Return the [x, y] coordinate for the center point of the cell that contains the specified text.  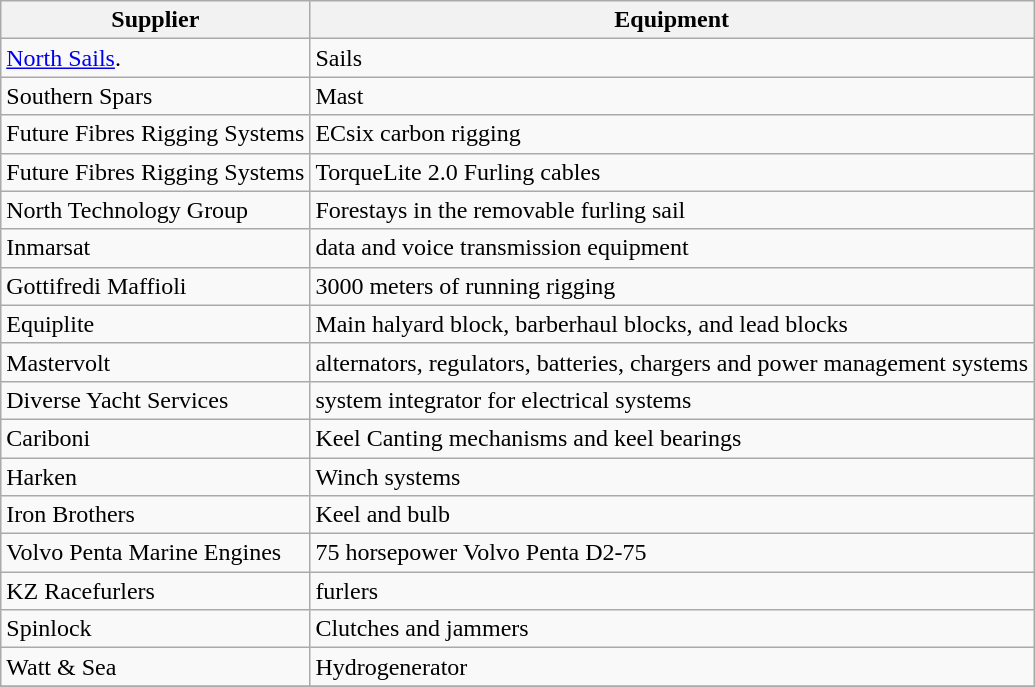
Harken [156, 477]
Forestays in the removable furling sail [672, 210]
Equiplite [156, 324]
Southern Spars [156, 96]
Inmarsat [156, 248]
system integrator for electrical systems [672, 400]
Keel and bulb [672, 515]
Mastervolt [156, 362]
Supplier [156, 20]
TorqueLite 2.0 Furling cables [672, 172]
North Technology Group [156, 210]
Main halyard block, barberhaul blocks, and lead blocks [672, 324]
Diverse Yacht Services [156, 400]
3000 meters of running rigging [672, 286]
North Sails. [156, 58]
Equipment [672, 20]
Keel Canting mechanisms and keel bearings [672, 438]
Iron Brothers [156, 515]
data and voice transmission equipment [672, 248]
Hydrogenerator [672, 667]
75 horsepower Volvo Penta D2-75 [672, 553]
Mast [672, 96]
Gottifredi Maffioli [156, 286]
alternators, regulators, batteries, chargers and power management systems [672, 362]
Sails [672, 58]
Cariboni [156, 438]
ECsix carbon rigging [672, 134]
furlers [672, 591]
Watt & Sea [156, 667]
Volvo Penta Marine Engines [156, 553]
Spinlock [156, 629]
Clutches and jammers [672, 629]
KZ Racefurlers [156, 591]
Winch systems [672, 477]
